Extract the (X, Y) coordinate from the center of the cell holding the provided text.  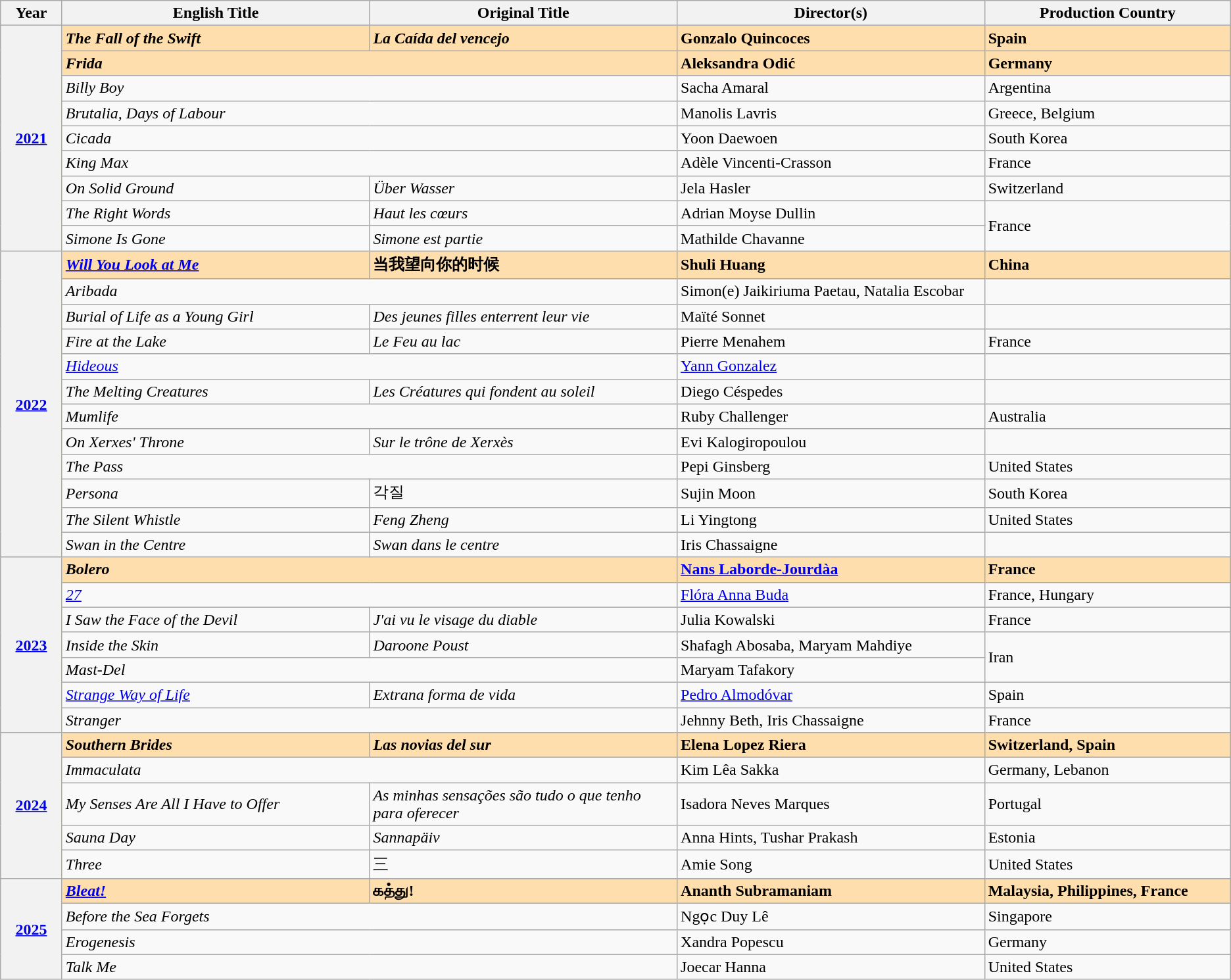
English Title (216, 13)
Erogenesis (370, 942)
Shafagh Abosaba, Maryam Mahdiye (831, 645)
Yoon Daewoen (831, 138)
Le Feu au lac (523, 341)
Gonzalo Quincoces (831, 38)
Über Wasser (523, 188)
Persona (216, 493)
Haut les cœurs (523, 213)
Pedro Almodóvar (831, 695)
Anna Hints, Tushar Prakash (831, 838)
Estonia (1107, 838)
The Silent Whistle (216, 520)
La Caída del vencejo (523, 38)
Three (216, 864)
Portugal (1107, 804)
三 (523, 864)
The Melting Creatures (216, 391)
Sannapäiv (523, 838)
Australia (1107, 416)
Bolero (370, 570)
Original Title (523, 13)
Feng Zheng (523, 520)
Extrana forma de vida (523, 695)
King Max (370, 163)
Mathilde Chavanne (831, 238)
Switzerland (1107, 188)
Southern Brides (216, 745)
Diego Céspedes (831, 391)
Simone Is Gone (216, 238)
Aribada (370, 291)
Xandra Popescu (831, 942)
Inside the Skin (216, 645)
Talk Me (370, 967)
Will You Look at Me (216, 264)
Sur le trône de Xerxès (523, 441)
2024 (32, 806)
Before the Sea Forgets (370, 916)
As minhas sensações são tudo o que tenho para oferecer (523, 804)
Stranger (370, 720)
Hideous (370, 366)
Fire at the Lake (216, 341)
Greece, Belgium (1107, 113)
Simon(e) Jaikiriuma Paetau, Natalia Escobar (831, 291)
Aleksandra Odić (831, 63)
Germany, Lebanon (1107, 770)
Yann Gonzalez (831, 366)
Sauna Day (216, 838)
Iran (1107, 657)
The Fall of the Swift (216, 38)
Argentina (1107, 88)
2022 (32, 404)
On Solid Ground (216, 188)
Maryam Tafakory (831, 670)
Year (32, 13)
On Xerxes' Throne (216, 441)
Les Créatures qui fondent au soleil (523, 391)
கத்து! (523, 891)
Pepi Ginsberg (831, 466)
각질 (523, 493)
2023 (32, 645)
Singapore (1107, 916)
Strange Way of Life (216, 695)
Billy Boy (370, 88)
Switzerland, Spain (1107, 745)
Brutalia, Days of Labour (370, 113)
Julia Kowalski (831, 620)
Production Country (1107, 13)
Flóra Anna Buda (831, 595)
Bleat! (216, 891)
Elena Lopez Riera (831, 745)
Daroone Poust (523, 645)
Sujin Moon (831, 493)
Frida (370, 63)
Isadora Neves Marques (831, 804)
当我望向你的时候 (523, 264)
Iris Chassaigne (831, 545)
Joecar Hanna (831, 967)
Kim Lêa Sakka (831, 770)
Shuli Huang (831, 264)
Maïté Sonnet (831, 316)
Manolis Lavris (831, 113)
Amie Song (831, 864)
2025 (32, 929)
Sacha Amaral (831, 88)
Adrian Moyse Dullin (831, 213)
The Pass (370, 466)
My Senses Are All I Have to Offer (216, 804)
27 (370, 595)
Director(s) (831, 13)
Ruby Challenger (831, 416)
Ngọc Duy Lê (831, 916)
Las novias del sur (523, 745)
Swan in the Centre (216, 545)
Evi Kalogiropoulou (831, 441)
China (1107, 264)
Mumlife (370, 416)
Nans Laborde-Jourdàa (831, 570)
Burial of Life as a Young Girl (216, 316)
2021 (32, 138)
Immaculata (370, 770)
I Saw the Face of the Devil (216, 620)
Cicada (370, 138)
Jehnny Beth, Iris Chassaigne (831, 720)
France, Hungary (1107, 595)
Ananth Subramaniam (831, 891)
Adèle Vincenti-Crasson (831, 163)
Malaysia, Philippines, France (1107, 891)
The Right Words (216, 213)
Pierre Menahem (831, 341)
Simone est partie (523, 238)
Mast-Del (370, 670)
Des jeunes filles enterrent leur vie (523, 316)
Jela Hasler (831, 188)
Swan dans le centre (523, 545)
J'ai vu le visage du diable (523, 620)
Li Yingtong (831, 520)
